Detect which cell encompasses the target text, then output its [x, y] center coordinate. 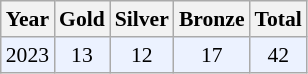
13 [82, 55]
12 [142, 55]
Year [28, 19]
17 [212, 55]
Bronze [212, 19]
42 [278, 55]
Silver [142, 19]
Gold [82, 19]
2023 [28, 55]
Total [278, 19]
